Find where the given text appears and provide that cell's center as [x, y] coordinate. 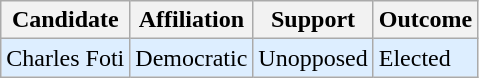
Candidate [66, 20]
Unopposed [313, 58]
Elected [425, 58]
Support [313, 20]
Outcome [425, 20]
Charles Foti [66, 58]
Democratic [192, 58]
Affiliation [192, 20]
